Return the (X, Y) coordinate for the center point of the cell that contains the specified text.  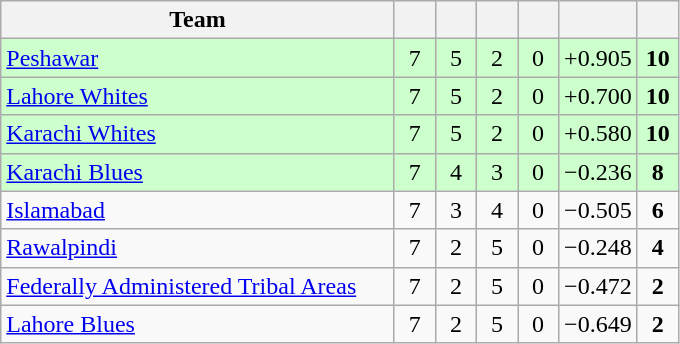
Karachi Blues (198, 172)
−0.248 (598, 248)
+0.905 (598, 58)
Peshawar (198, 58)
+0.700 (598, 96)
−0.472 (598, 286)
6 (658, 210)
−0.236 (598, 172)
+0.580 (598, 134)
Team (198, 20)
8 (658, 172)
Lahore Blues (198, 324)
Rawalpindi (198, 248)
Lahore Whites (198, 96)
Islamabad (198, 210)
Karachi Whites (198, 134)
−0.505 (598, 210)
−0.649 (598, 324)
Federally Administered Tribal Areas (198, 286)
